From the cell containing the given text, extract its center point as (x, y) coordinate. 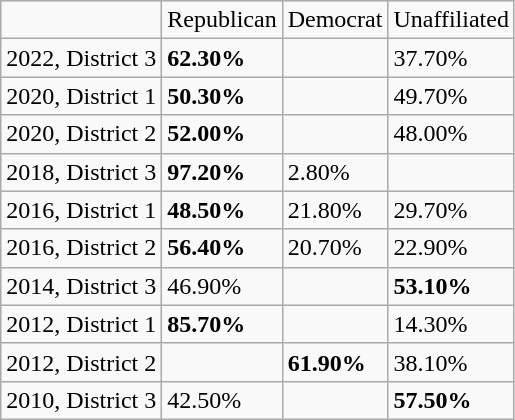
2018, District 3 (82, 172)
2016, District 1 (82, 210)
56.40% (222, 248)
62.30% (222, 58)
2020, District 2 (82, 134)
2020, District 1 (82, 96)
Unaffiliated (452, 20)
97.20% (222, 172)
20.70% (335, 248)
38.10% (452, 362)
2012, District 1 (82, 324)
53.10% (452, 286)
50.30% (222, 96)
48.50% (222, 210)
Republican (222, 20)
85.70% (222, 324)
2014, District 3 (82, 286)
29.70% (452, 210)
22.90% (452, 248)
46.90% (222, 286)
57.50% (452, 400)
37.70% (452, 58)
Democrat (335, 20)
2022, District 3 (82, 58)
52.00% (222, 134)
14.30% (452, 324)
2016, District 2 (82, 248)
42.50% (222, 400)
48.00% (452, 134)
2012, District 2 (82, 362)
49.70% (452, 96)
61.90% (335, 362)
2010, District 3 (82, 400)
2.80% (335, 172)
21.80% (335, 210)
